Return [x, y] of the center of cell containing provided text 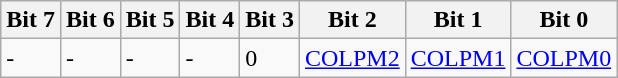
0 [270, 58]
Bit 3 [270, 20]
Bit 0 [564, 20]
Bit 2 [352, 20]
Bit 7 [31, 20]
COLPM1 [458, 58]
Bit 1 [458, 20]
COLPM0 [564, 58]
Bit 5 [150, 20]
COLPM2 [352, 58]
Bit 4 [210, 20]
Bit 6 [90, 20]
